For the text-containing cell, return its midpoint in (x, y) coordinate format. 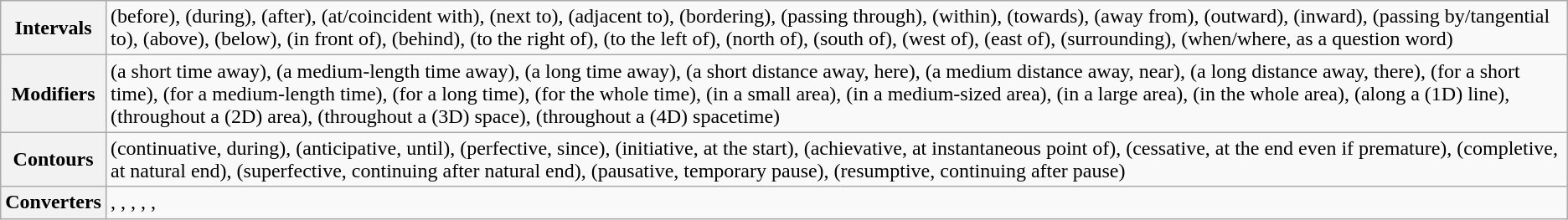
Contours (54, 159)
, , , , , (836, 202)
Converters (54, 202)
Modifiers (54, 94)
Intervals (54, 28)
